Identify which cell holds the provided text, then report its [X, Y] central coordinate. 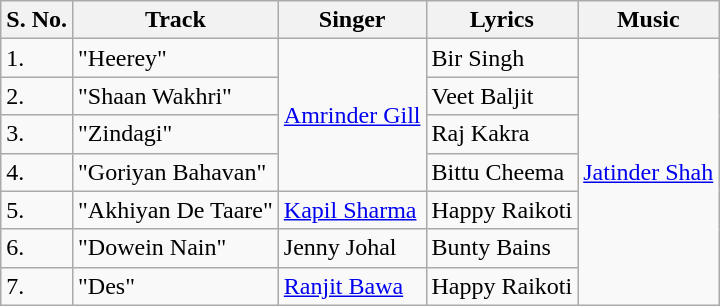
Track [175, 20]
3. [37, 134]
Lyrics [502, 20]
1. [37, 58]
"Goriyan Bahavan" [175, 172]
Ranjit Bawa [352, 286]
S. No. [37, 20]
"Des" [175, 286]
4. [37, 172]
Bittu Cheema [502, 172]
"Akhiyan De Taare" [175, 210]
"Shaan Wakhri" [175, 96]
Bunty Bains [502, 248]
Bir Singh [502, 58]
Veet Baljit [502, 96]
Raj Kakra [502, 134]
Jenny Johal [352, 248]
2. [37, 96]
Singer [352, 20]
Jatinder Shah [648, 172]
Amrinder Gill [352, 115]
"Heerey" [175, 58]
Music [648, 20]
7. [37, 286]
6. [37, 248]
Kapil Sharma [352, 210]
5. [37, 210]
"Zindagi" [175, 134]
"Dowein Nain" [175, 248]
